Find where the given text appears and provide that cell's center as (X, Y) coordinate. 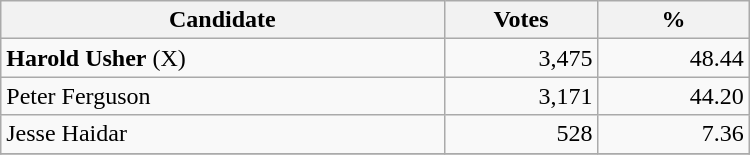
Peter Ferguson (222, 96)
% (674, 20)
Harold Usher (X) (222, 58)
44.20 (674, 96)
Votes (521, 20)
528 (521, 134)
Candidate (222, 20)
3,171 (521, 96)
7.36 (674, 134)
Jesse Haidar (222, 134)
48.44 (674, 58)
3,475 (521, 58)
